Detect which cell encompasses the target text, then output its [x, y] center coordinate. 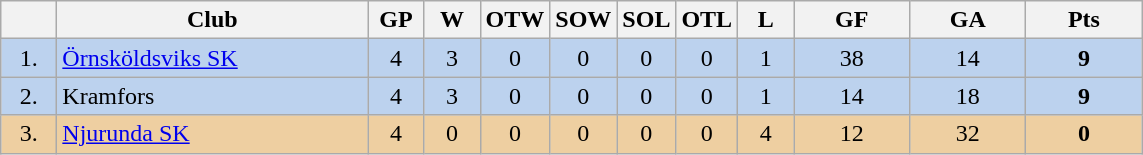
GA [968, 20]
2. [29, 96]
12 [852, 134]
Njurunda SK [212, 134]
Kramfors [212, 96]
Club [212, 20]
38 [852, 58]
Örnsköldsviks SK [212, 58]
L [766, 20]
Pts [1084, 20]
SOW [584, 20]
SOL [646, 20]
18 [968, 96]
OTL [707, 20]
OTW [515, 20]
3. [29, 134]
1. [29, 58]
GF [852, 20]
32 [968, 134]
GP [396, 20]
W [452, 20]
